Detect which cell encompasses the target text, then output its [X, Y] center coordinate. 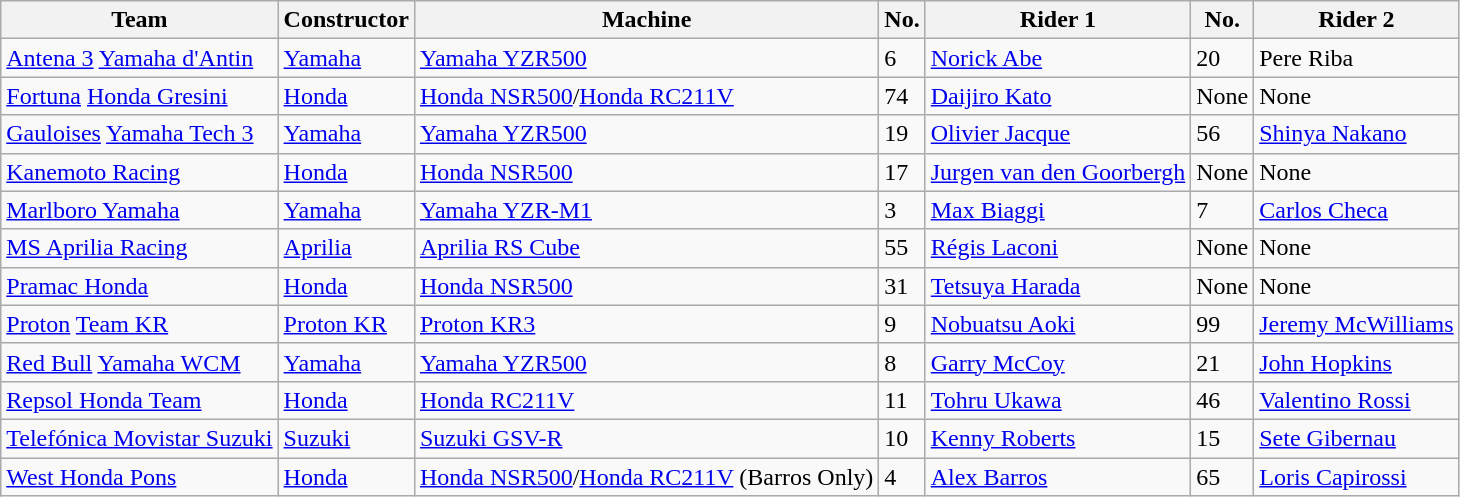
Norick Abe [1058, 58]
56 [1222, 134]
Max Biaggi [1058, 210]
Machine [646, 20]
Constructor [346, 20]
Carlos Checa [1356, 210]
Shinya Nakano [1356, 134]
Rider 1 [1058, 20]
Olivier Jacque [1058, 134]
Suzuki [346, 438]
Yamaha YZR-M1 [646, 210]
Alex Barros [1058, 477]
6 [902, 58]
9 [902, 324]
Honda NSR500/Honda RC211V (Barros Only) [646, 477]
Proton KR3 [646, 324]
John Hopkins [1356, 362]
3 [902, 210]
Tohru Ukawa [1058, 400]
Kanemoto Racing [140, 172]
8 [902, 362]
99 [1222, 324]
31 [902, 286]
21 [1222, 362]
Daijiro Kato [1058, 96]
65 [1222, 477]
Marlboro Yamaha [140, 210]
Proton Team KR [140, 324]
Gauloises Yamaha Tech 3 [140, 134]
Kenny Roberts [1058, 438]
7 [1222, 210]
Aprilia RS Cube [646, 248]
Proton KR [346, 324]
Jurgen van den Goorbergh [1058, 172]
Honda NSR500/Honda RC211V [646, 96]
Aprilia [346, 248]
46 [1222, 400]
20 [1222, 58]
Fortuna Honda Gresini [140, 96]
Suzuki GSV-R [646, 438]
Jeremy McWilliams [1356, 324]
Pramac Honda [140, 286]
Sete Gibernau [1356, 438]
Red Bull Yamaha WCM [140, 362]
Tetsuya Harada [1058, 286]
19 [902, 134]
4 [902, 477]
Rider 2 [1356, 20]
Loris Capirossi [1356, 477]
MS Aprilia Racing [140, 248]
10 [902, 438]
17 [902, 172]
Team [140, 20]
Telefónica Movistar Suzuki [140, 438]
Antena 3 Yamaha d'Antin [140, 58]
Garry McCoy [1058, 362]
55 [902, 248]
Pere Riba [1356, 58]
15 [1222, 438]
West Honda Pons [140, 477]
Régis Laconi [1058, 248]
Honda RC211V [646, 400]
74 [902, 96]
Repsol Honda Team [140, 400]
Nobuatsu Aoki [1058, 324]
11 [902, 400]
Valentino Rossi [1356, 400]
